Identify which cell holds the provided text, then report its [x, y] central coordinate. 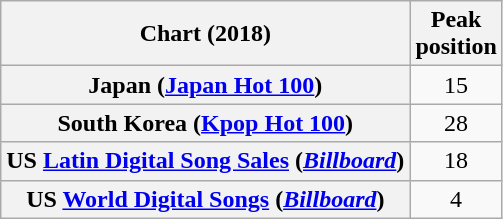
Peakposition [456, 34]
4 [456, 199]
28 [456, 123]
US World Digital Songs (Billboard) [206, 199]
US Latin Digital Song Sales (Billboard) [206, 161]
Chart (2018) [206, 34]
South Korea (Kpop Hot 100) [206, 123]
Japan (Japan Hot 100) [206, 85]
18 [456, 161]
15 [456, 85]
